Pinpoint the cell where the given text exists, returning its (X, Y) midpoint coordinate. 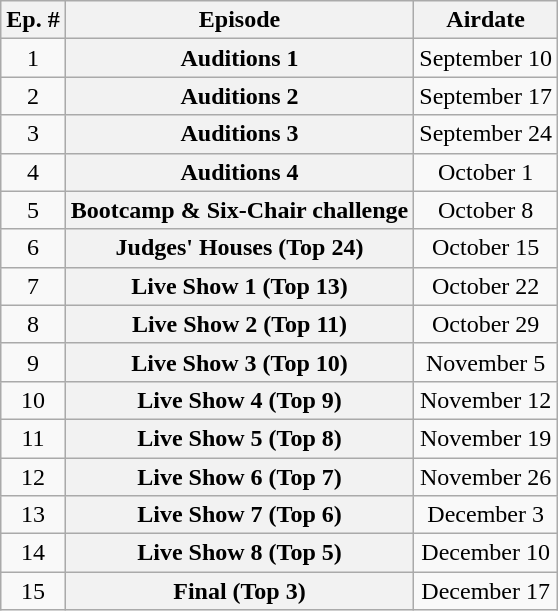
October 29 (486, 324)
10 (33, 400)
12 (33, 477)
December 10 (486, 553)
Episode (240, 20)
October 22 (486, 286)
6 (33, 248)
Bootcamp & Six-Chair challenge (240, 210)
Live Show 7 (Top 6) (240, 515)
1 (33, 58)
13 (33, 515)
October 8 (486, 210)
Live Show 8 (Top 5) (240, 553)
15 (33, 591)
October 15 (486, 248)
November 5 (486, 362)
Ep. # (33, 20)
Live Show 2 (Top 11) (240, 324)
Live Show 6 (Top 7) (240, 477)
Judges' Houses (Top 24) (240, 248)
Live Show 4 (Top 9) (240, 400)
7 (33, 286)
November 26 (486, 477)
Auditions 1 (240, 58)
September 24 (486, 134)
Auditions 2 (240, 96)
Auditions 3 (240, 134)
Live Show 5 (Top 8) (240, 438)
Airdate (486, 20)
November 19 (486, 438)
December 17 (486, 591)
8 (33, 324)
Final (Top 3) (240, 591)
September 10 (486, 58)
14 (33, 553)
3 (33, 134)
5 (33, 210)
October 1 (486, 172)
2 (33, 96)
Live Show 1 (Top 13) (240, 286)
9 (33, 362)
September 17 (486, 96)
11 (33, 438)
Live Show 3 (Top 10) (240, 362)
Auditions 4 (240, 172)
December 3 (486, 515)
4 (33, 172)
November 12 (486, 400)
